Output the (X, Y) coordinate of the center of the cell containing the given text.  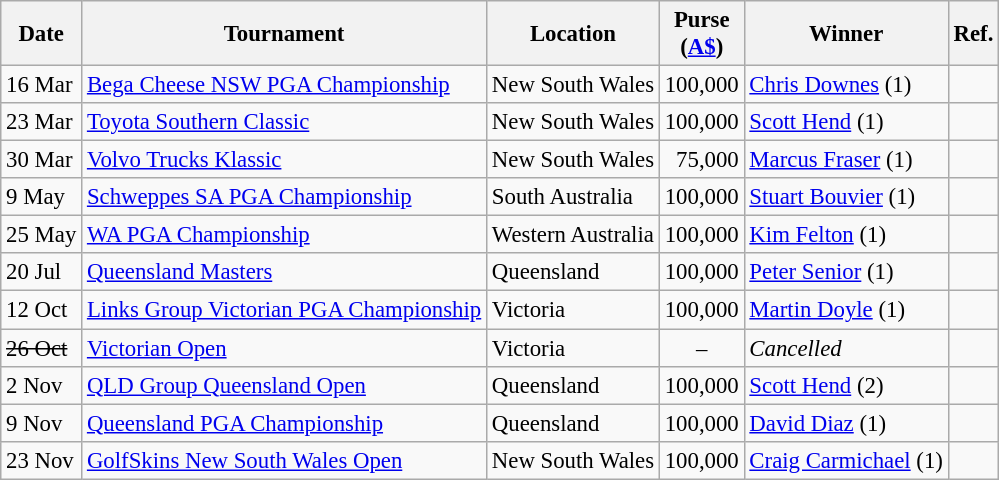
Location (574, 34)
Queensland PGA Championship (284, 423)
Stuart Bouvier (1) (846, 197)
23 Nov (42, 460)
Victorian Open (284, 348)
25 May (42, 235)
Peter Senior (1) (846, 273)
16 Mar (42, 85)
75,000 (702, 160)
QLD Group Queensland Open (284, 385)
2 Nov (42, 385)
Schweppes SA PGA Championship (284, 197)
Date (42, 34)
Martin Doyle (1) (846, 310)
Purse(A$) (702, 34)
23 Mar (42, 122)
Bega Cheese NSW PGA Championship (284, 85)
South Australia (574, 197)
GolfSkins New South Wales Open (284, 460)
WA PGA Championship (284, 235)
Western Australia (574, 235)
9 Nov (42, 423)
Volvo Trucks Klassic (284, 160)
Tournament (284, 34)
Winner (846, 34)
26 Oct (42, 348)
David Diaz (1) (846, 423)
Ref. (973, 34)
Scott Hend (1) (846, 122)
– (702, 348)
Links Group Victorian PGA Championship (284, 310)
Cancelled (846, 348)
30 Mar (42, 160)
20 Jul (42, 273)
Scott Hend (2) (846, 385)
Craig Carmichael (1) (846, 460)
Marcus Fraser (1) (846, 160)
Queensland Masters (284, 273)
9 May (42, 197)
12 Oct (42, 310)
Chris Downes (1) (846, 85)
Toyota Southern Classic (284, 122)
Kim Felton (1) (846, 235)
